From the cell containing the given text, extract its center point as (x, y) coordinate. 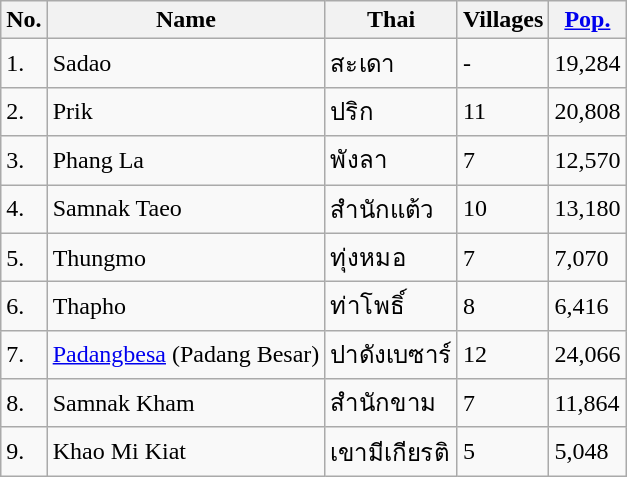
5 (503, 452)
1. (24, 64)
Thungmo (186, 258)
Samnak Taeo (186, 208)
11,864 (588, 404)
Samnak Kham (186, 404)
20,808 (588, 112)
ปริก (392, 112)
No. (24, 20)
Khao Mi Kiat (186, 452)
11 (503, 112)
7. (24, 354)
Sadao (186, 64)
Pop. (588, 20)
สำนักแต้ว (392, 208)
Phang La (186, 160)
10 (503, 208)
ท่าโพธิ์ (392, 306)
19,284 (588, 64)
6. (24, 306)
8 (503, 306)
Name (186, 20)
ปาดังเบซาร์ (392, 354)
13,180 (588, 208)
24,066 (588, 354)
9. (24, 452)
สำนักขาม (392, 404)
8. (24, 404)
5,048 (588, 452)
Thapho (186, 306)
Villages (503, 20)
Prik (186, 112)
Thai (392, 20)
4. (24, 208)
สะเดา (392, 64)
12,570 (588, 160)
เขามีเกียรติ (392, 452)
3. (24, 160)
5. (24, 258)
ทุ่งหมอ (392, 258)
2. (24, 112)
Padangbesa (Padang Besar) (186, 354)
พังลา (392, 160)
6,416 (588, 306)
- (503, 64)
12 (503, 354)
7,070 (588, 258)
